Extract the (x, y) coordinate from the center of the cell holding the provided text.  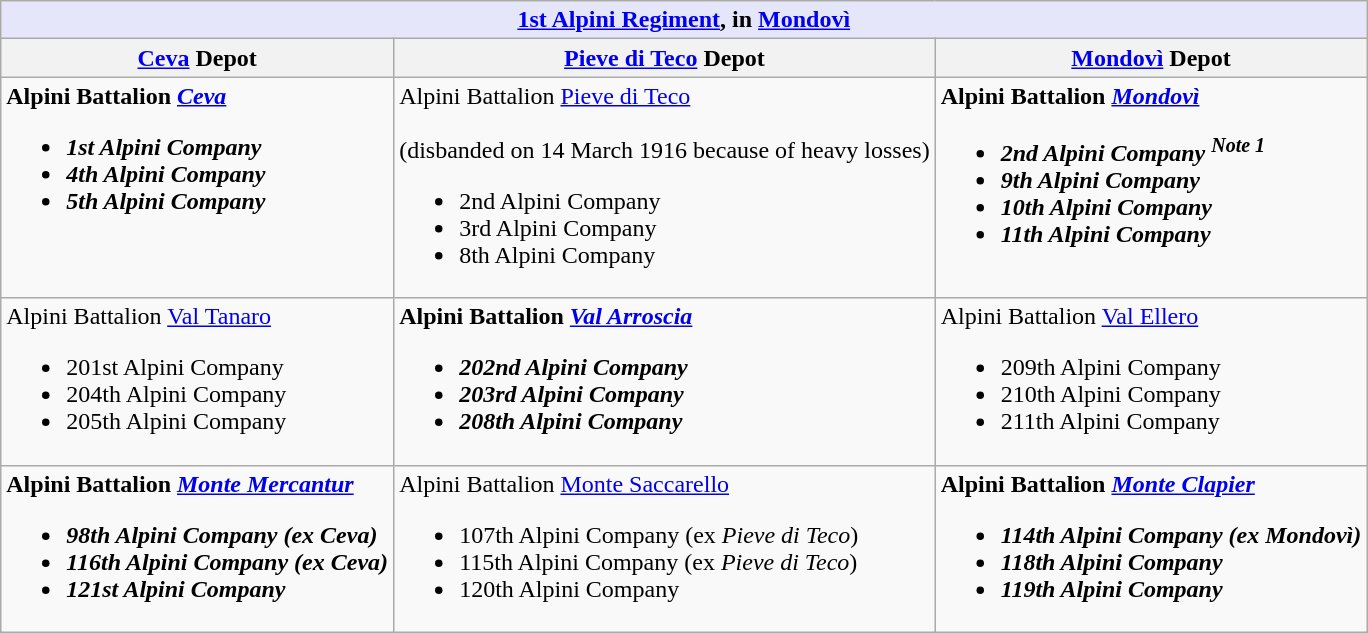
Alpini Battalion Val Ellero 209th Alpini Company 210th Alpini Company 211th Alpini Company (1151, 382)
1st Alpini Regiment, in Mondovì (684, 20)
Alpini Battalion Pieve di Teco(disbanded on 14 March 1916 because of heavy losses) 2nd Alpini Company 3rd Alpini Company 8th Alpini Company (665, 188)
Alpini Battalion Val Tanaro 201st Alpini Company 204th Alpini Company 205th Alpini Company (198, 382)
Alpini Battalion Val Arroscia 202nd Alpini Company 203rd Alpini Company 208th Alpini Company (665, 382)
Alpini Battalion Monte Saccarello 107th Alpini Company (ex Pieve di Teco) 115th Alpini Company (ex Pieve di Teco) 120th Alpini Company (665, 548)
Pieve di Teco Depot (665, 58)
Mondovì Depot (1151, 58)
Alpini Battalion Ceva 1st Alpini Company 4th Alpini Company 5th Alpini Company (198, 188)
Alpini Battalion Monte Mercantur 98th Alpini Company (ex Ceva) 116th Alpini Company (ex Ceva) 121st Alpini Company (198, 548)
Alpini Battalion Mondovì 2nd Alpini Company Note 1 9th Alpini Company 10th Alpini Company 11th Alpini Company (1151, 188)
Ceva Depot (198, 58)
Alpini Battalion Monte Clapier 114th Alpini Company (ex Mondovì) 118th Alpini Company 119th Alpini Company (1151, 548)
